For the text-containing cell, return its midpoint in [x, y] coordinate format. 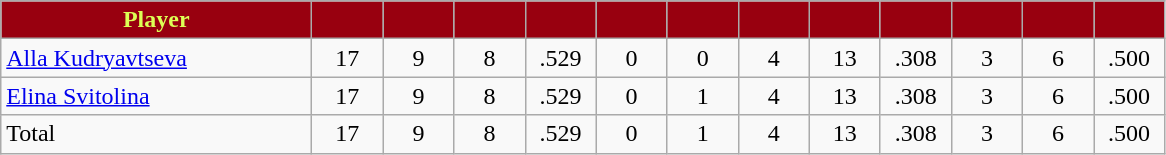
Player [156, 20]
Total [156, 134]
Alla Kudryavtseva [156, 58]
Elina Svitolina [156, 96]
